Scan for the cell matching the given text and deliver its (x, y) coordinate at center. 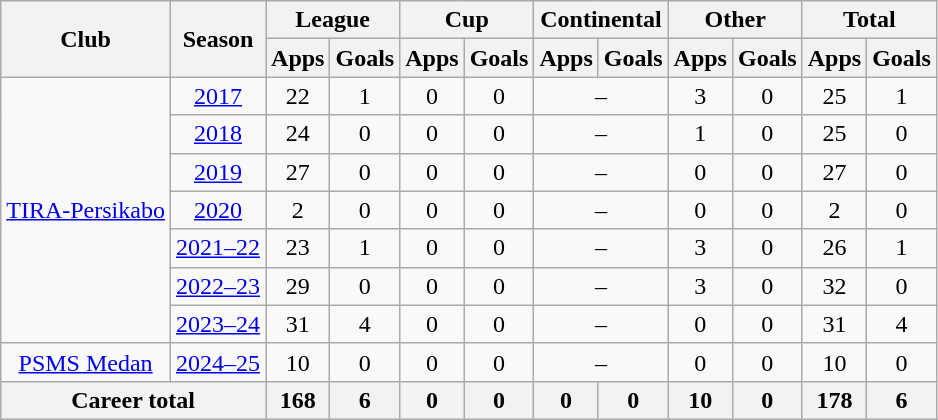
23 (298, 248)
178 (834, 400)
Other (735, 20)
Total (869, 20)
26 (834, 248)
TIRA-Persikabo (86, 210)
Career total (134, 400)
2020 (218, 210)
24 (298, 134)
Cup (467, 20)
2019 (218, 172)
2024–25 (218, 362)
2017 (218, 96)
32 (834, 286)
Season (218, 39)
2022–23 (218, 286)
2018 (218, 134)
2021–22 (218, 248)
22 (298, 96)
Continental (601, 20)
PSMS Medan (86, 362)
2023–24 (218, 324)
Club (86, 39)
168 (298, 400)
29 (298, 286)
League (333, 20)
